Output the (X, Y) coordinate of the center of the cell containing the given text.  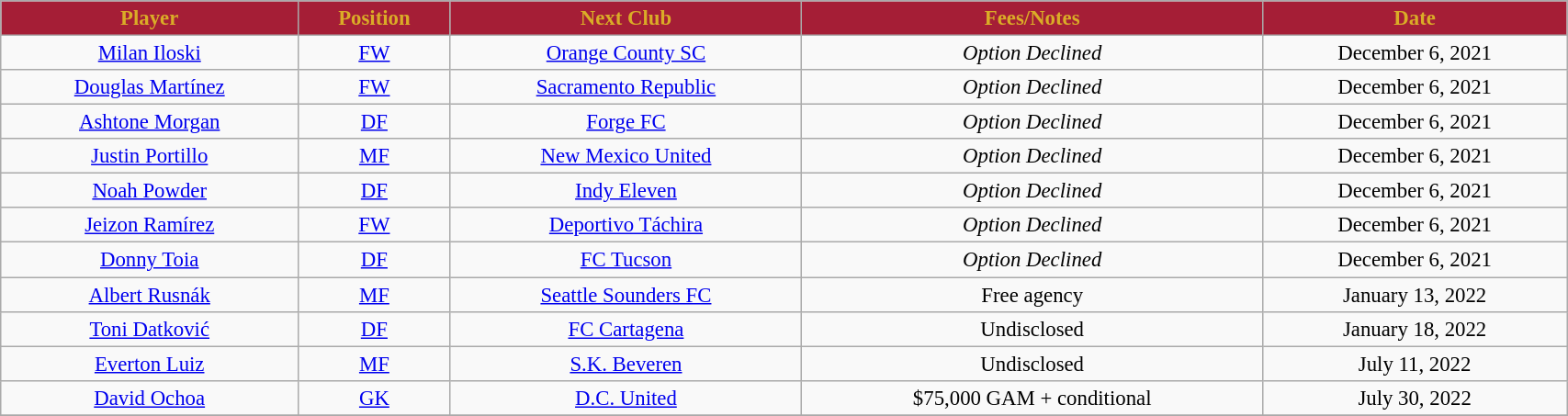
Albert Rusnák (150, 295)
Donny Toia (150, 260)
July 30, 2022 (1415, 398)
January 18, 2022 (1415, 329)
Milan Iloski (150, 53)
Position (375, 18)
Jeizon Ramírez (150, 225)
Toni Datković (150, 329)
Everton Luiz (150, 364)
Sacramento Republic (626, 87)
S.K. Beveren (626, 364)
Next Club (626, 18)
Seattle Sounders FC (626, 295)
Forge FC (626, 122)
D.C. United (626, 398)
Player (150, 18)
July 11, 2022 (1415, 364)
GK (375, 398)
Douglas Martínez (150, 87)
Orange County SC (626, 53)
Date (1415, 18)
Justin Portillo (150, 156)
Free agency (1032, 295)
Fees/Notes (1032, 18)
Ashtone Morgan (150, 122)
Deportivo Táchira (626, 225)
$75,000 GAM + conditional (1032, 398)
Noah Powder (150, 191)
FC Cartagena (626, 329)
January 13, 2022 (1415, 295)
New Mexico United (626, 156)
David Ochoa (150, 398)
FC Tucson (626, 260)
Indy Eleven (626, 191)
